Detect which cell encompasses the target text, then output its [X, Y] center coordinate. 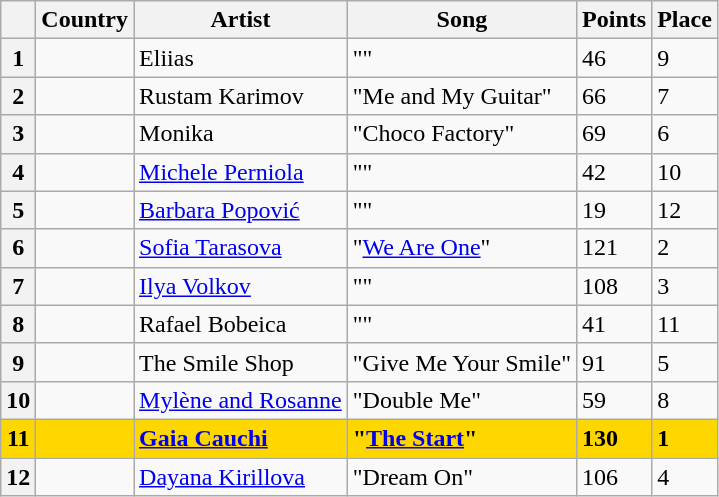
Sofia Tarasova [241, 248]
91 [614, 362]
69 [614, 134]
The Smile Shop [241, 362]
"The Start" [462, 438]
106 [614, 477]
Points [614, 20]
Place [685, 20]
"Me and My Guitar" [462, 96]
"Choco Factory" [462, 134]
"Double Me" [462, 400]
Mylène and Rosanne [241, 400]
"Give Me Your Smile" [462, 362]
19 [614, 210]
Rafael Bobeica [241, 324]
Dayana Kirillova [241, 477]
Country [85, 20]
Barbara Popović [241, 210]
Song [462, 20]
Gaia Cauchi [241, 438]
121 [614, 248]
41 [614, 324]
42 [614, 172]
Artist [241, 20]
108 [614, 286]
130 [614, 438]
66 [614, 96]
46 [614, 58]
"We Are One" [462, 248]
Ilya Volkov [241, 286]
Monika [241, 134]
Eliias [241, 58]
"Dream On" [462, 477]
Rustam Karimov [241, 96]
59 [614, 400]
Michele Perniola [241, 172]
